Determine the (x, y) coordinate at the center of the cell enclosing the given text.  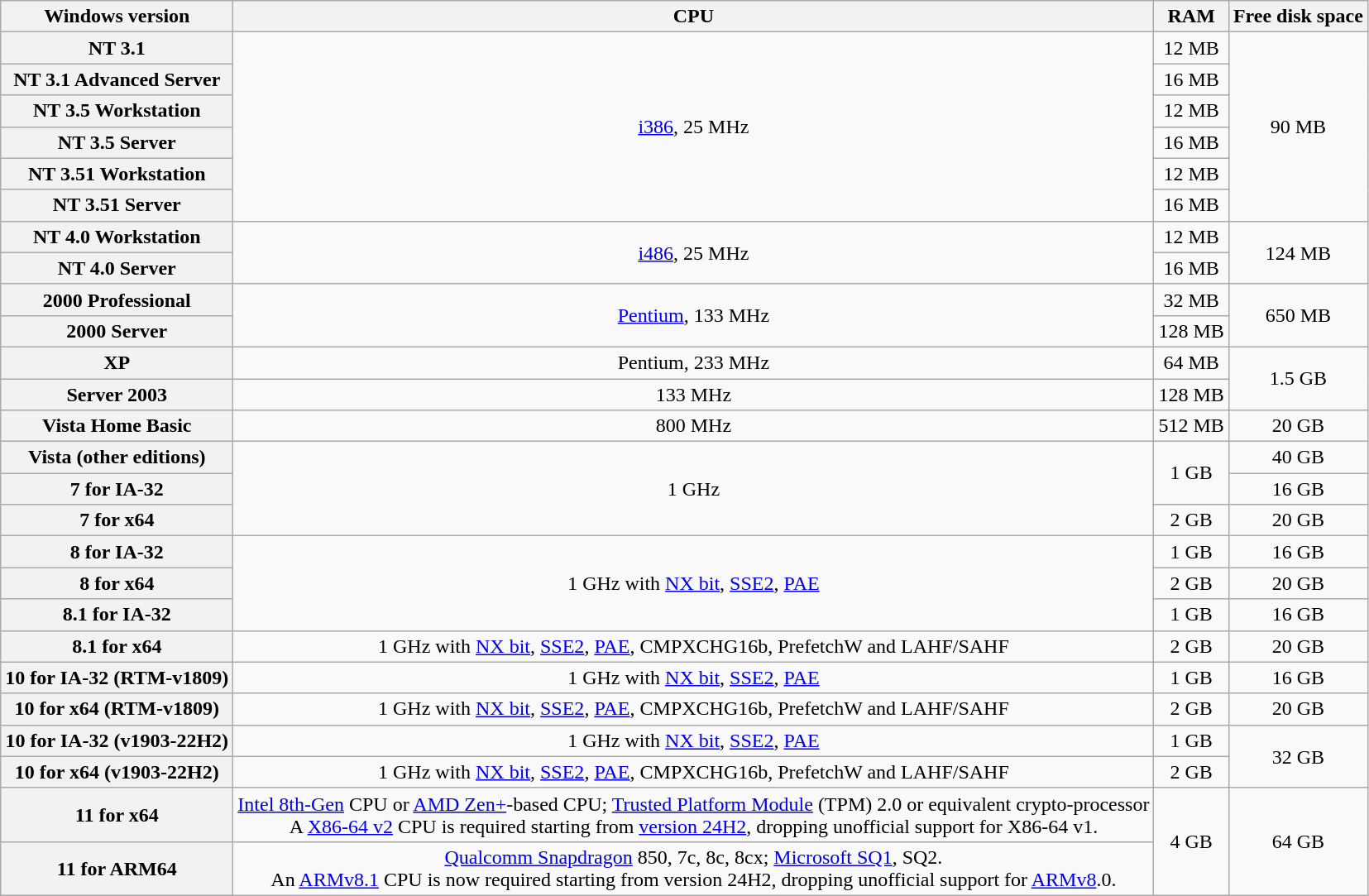
Free disk space (1298, 17)
CPU (693, 17)
10 for IA-32 (RTM-v1809) (117, 678)
32 GB (1298, 756)
2000 Professional (117, 299)
i486, 25 MHz (693, 252)
i386, 25 MHz (693, 127)
11 for ARM64 (117, 869)
8.1 for IA-32 (117, 615)
NT 4.0 Workstation (117, 237)
10 for x64 (RTM-v1809) (117, 709)
10 for IA-32 (v1903-22H2) (117, 740)
8.1 for x64 (117, 646)
90 MB (1298, 127)
7 for IA-32 (117, 489)
Vista Home Basic (117, 426)
Server 2003 (117, 395)
800 MHz (693, 426)
64 GB (1298, 841)
133 MHz (693, 395)
NT 3.51 Workstation (117, 174)
8 for IA-32 (117, 552)
XP (117, 362)
64 MB (1191, 362)
7 for x64 (117, 520)
NT 3.5 Workstation (117, 111)
NT 3.5 Server (117, 142)
Windows version (117, 17)
1 GHz (693, 489)
8 for x64 (117, 583)
Vista (other editions) (117, 458)
Pentium, 233 MHz (693, 362)
650 MB (1298, 315)
1.5 GB (1298, 378)
NT 4.0 Server (117, 268)
40 GB (1298, 458)
NT 3.1 (117, 48)
RAM (1191, 17)
Pentium, 133 MHz (693, 315)
32 MB (1191, 299)
10 for x64 (v1903-22H2) (117, 772)
NT 3.51 Server (117, 205)
512 MB (1191, 426)
4 GB (1191, 841)
2000 Server (117, 331)
11 for x64 (117, 814)
124 MB (1298, 252)
NT 3.1 Advanced Server (117, 79)
